For the text-containing cell, return its midpoint in (X, Y) coordinate format. 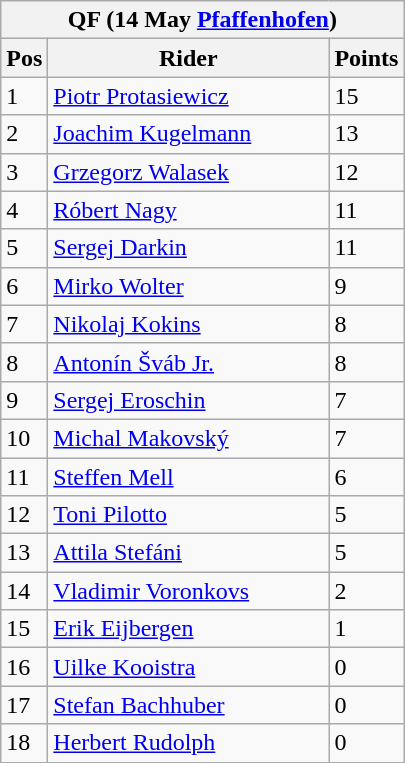
18 (24, 743)
Nikolaj Kokins (188, 324)
Steffen Mell (188, 477)
Piotr Protasiewicz (188, 96)
Stefan Bachhuber (188, 705)
Herbert Rudolph (188, 743)
Toni Pilotto (188, 515)
Points (366, 58)
17 (24, 705)
Joachim Kugelmann (188, 134)
Róbert Nagy (188, 210)
Pos (24, 58)
10 (24, 438)
Rider (188, 58)
Michal Makovský (188, 438)
Sergej Eroschin (188, 400)
Attila Stefáni (188, 553)
Sergej Darkin (188, 248)
QF (14 May Pfaffenhofen) (202, 20)
Vladimir Voronkovs (188, 591)
Mirko Wolter (188, 286)
4 (24, 210)
Erik Eijbergen (188, 629)
Grzegorz Walasek (188, 172)
Antonín Šváb Jr. (188, 362)
14 (24, 591)
16 (24, 667)
Uilke Kooistra (188, 667)
3 (24, 172)
